From the cell containing the given text, extract its center point as (X, Y) coordinate. 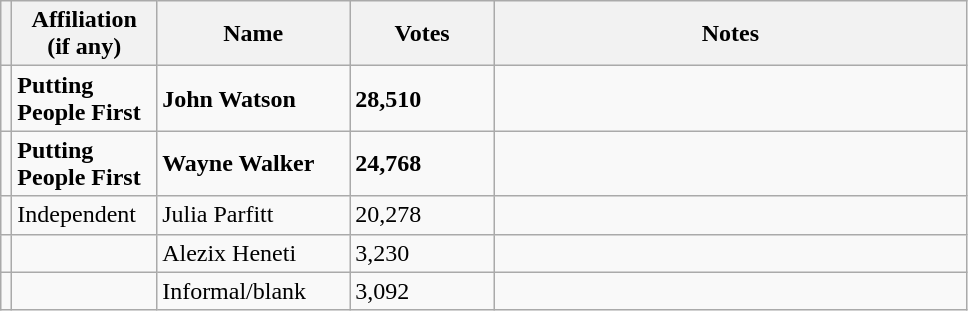
Name (254, 34)
Alezix Heneti (254, 253)
Julia Parfitt (254, 215)
3,092 (422, 291)
28,510 (422, 98)
Independent (84, 215)
Affiliation (if any) (84, 34)
John Watson (254, 98)
Notes (730, 34)
24,768 (422, 164)
Votes (422, 34)
20,278 (422, 215)
3,230 (422, 253)
Wayne Walker (254, 164)
Informal/blank (254, 291)
